For the text-containing cell, return its midpoint in (X, Y) coordinate format. 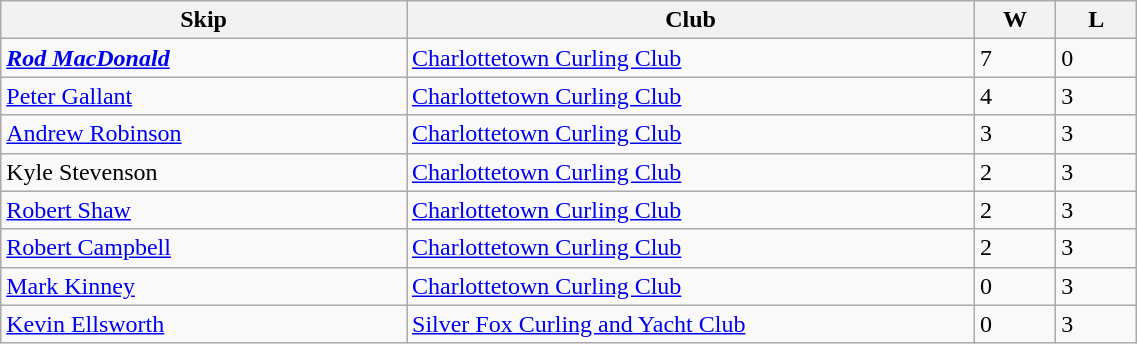
Mark Kinney (204, 286)
Rod MacDonald (204, 58)
W (1016, 20)
Robert Shaw (204, 210)
Peter Gallant (204, 96)
Club (690, 20)
Kevin Ellsworth (204, 324)
Andrew Robinson (204, 134)
L (1096, 20)
Robert Campbell (204, 248)
Skip (204, 20)
Silver Fox Curling and Yacht Club (690, 324)
7 (1016, 58)
Kyle Stevenson (204, 172)
4 (1016, 96)
